From the cell containing the given text, extract its center point as (x, y) coordinate. 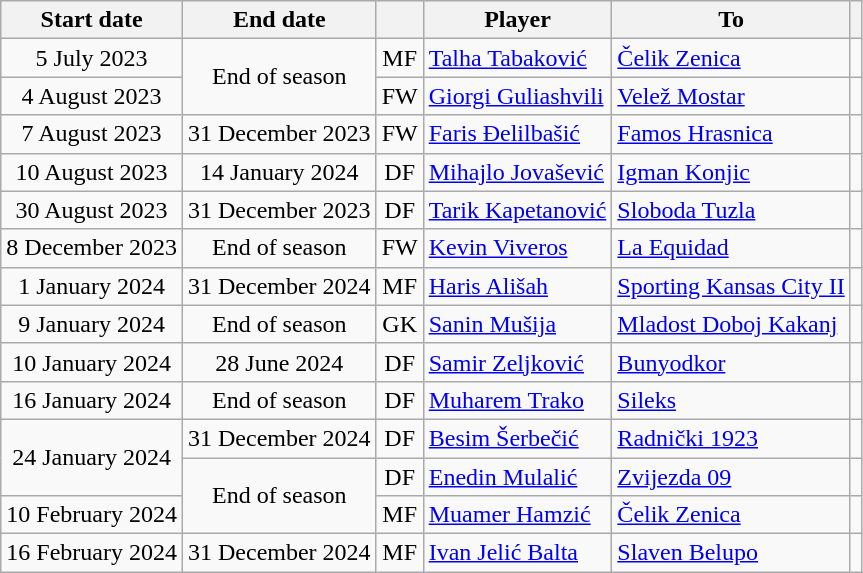
Talha Tabaković (518, 58)
5 July 2023 (92, 58)
La Equidad (731, 248)
Haris Ališah (518, 286)
Igman Konjic (731, 172)
16 January 2024 (92, 400)
Mihajlo Jovašević (518, 172)
7 August 2023 (92, 134)
10 August 2023 (92, 172)
28 June 2024 (279, 362)
Sanin Mušija (518, 324)
Bunyodkor (731, 362)
10 February 2024 (92, 515)
1 January 2024 (92, 286)
Mladost Doboj Kakanj (731, 324)
Zvijezda 09 (731, 477)
Faris Đelilbašić (518, 134)
Besim Šerbečić (518, 438)
Velež Mostar (731, 96)
30 August 2023 (92, 210)
8 December 2023 (92, 248)
Kevin Viveros (518, 248)
Sporting Kansas City II (731, 286)
Enedin Mulalić (518, 477)
Slaven Belupo (731, 553)
Ivan Jelić Balta (518, 553)
Player (518, 20)
16 February 2024 (92, 553)
Giorgi Guliashvili (518, 96)
Radnički 1923 (731, 438)
Start date (92, 20)
24 January 2024 (92, 457)
Famos Hrasnica (731, 134)
End date (279, 20)
Muamer Hamzić (518, 515)
Tarik Kapetanović (518, 210)
10 January 2024 (92, 362)
14 January 2024 (279, 172)
Samir Zeljković (518, 362)
9 January 2024 (92, 324)
Sileks (731, 400)
To (731, 20)
Sloboda Tuzla (731, 210)
4 August 2023 (92, 96)
GK (400, 324)
Muharem Trako (518, 400)
